Output the (x, y) coordinate of the center of the cell containing the given text.  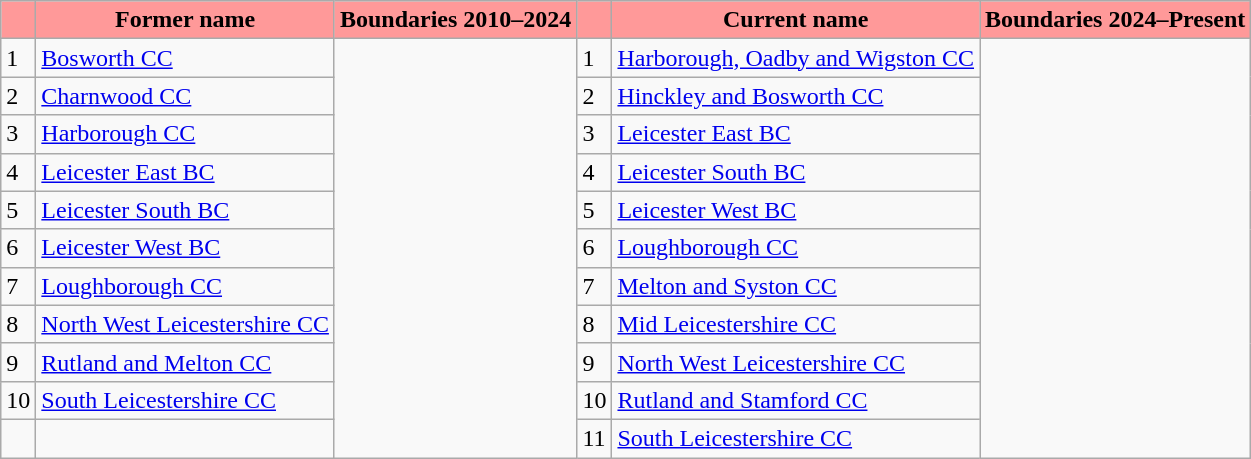
Rutland and Melton CC (186, 362)
Boundaries 2010–2024 (455, 20)
Current name (796, 20)
Rutland and Stamford CC (796, 400)
Former name (186, 20)
Harborough CC (186, 134)
11 (594, 438)
Bosworth CC (186, 58)
Harborough, Oadby and Wigston CC (796, 58)
Mid Leicestershire CC (796, 324)
Charnwood CC (186, 96)
Melton and Syston CC (796, 286)
Hinckley and Bosworth CC (796, 96)
Boundaries 2024–Present (1116, 20)
